Extract the (X, Y) coordinate from the center of the cell holding the provided text.  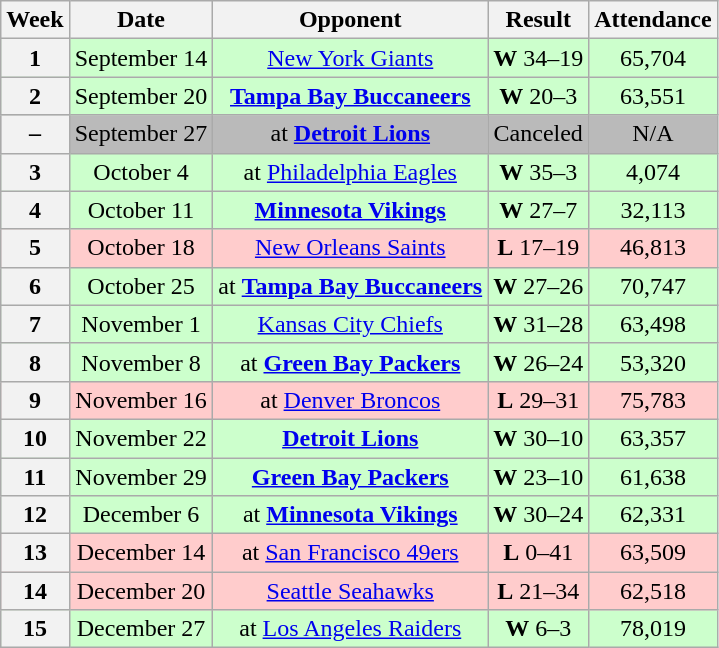
November 16 (141, 400)
Date (141, 20)
14 (35, 591)
October 11 (141, 210)
8 (35, 362)
53,320 (653, 362)
Tampa Bay Buccaneers (350, 96)
Canceled (538, 134)
at Los Angeles Raiders (350, 629)
December 6 (141, 515)
Detroit Lions (350, 438)
63,357 (653, 438)
W 34–19 (538, 58)
W 35–3 (538, 172)
– (35, 134)
W 23–10 (538, 477)
32,113 (653, 210)
November 8 (141, 362)
62,331 (653, 515)
at Detroit Lions (350, 134)
2 (35, 96)
Seattle Seahawks (350, 591)
W 30–24 (538, 515)
New Orleans Saints (350, 248)
4,074 (653, 172)
November 22 (141, 438)
October 18 (141, 248)
6 (35, 286)
at Denver Broncos (350, 400)
Minnesota Vikings (350, 210)
10 (35, 438)
November 29 (141, 477)
at Philadelphia Eagles (350, 172)
Opponent (350, 20)
46,813 (653, 248)
at Minnesota Vikings (350, 515)
62,518 (653, 591)
at San Francisco 49ers (350, 553)
December 14 (141, 553)
9 (35, 400)
5 (35, 248)
September 27 (141, 134)
78,019 (653, 629)
November 1 (141, 324)
70,747 (653, 286)
L 21–34 (538, 591)
December 20 (141, 591)
W 27–26 (538, 286)
L 29–31 (538, 400)
October 25 (141, 286)
October 4 (141, 172)
L 0–41 (538, 553)
W 30–10 (538, 438)
63,509 (653, 553)
63,551 (653, 96)
65,704 (653, 58)
at Tampa Bay Buccaneers (350, 286)
1 (35, 58)
Week (35, 20)
61,638 (653, 477)
W 31–28 (538, 324)
December 27 (141, 629)
Attendance (653, 20)
15 (35, 629)
September 14 (141, 58)
at Green Bay Packers (350, 362)
W 20–3 (538, 96)
N/A (653, 134)
13 (35, 553)
L 17–19 (538, 248)
Result (538, 20)
W 27–7 (538, 210)
63,498 (653, 324)
4 (35, 210)
Green Bay Packers (350, 477)
7 (35, 324)
W 6–3 (538, 629)
11 (35, 477)
W 26–24 (538, 362)
12 (35, 515)
3 (35, 172)
75,783 (653, 400)
New York Giants (350, 58)
September 20 (141, 96)
Kansas City Chiefs (350, 324)
